For the text-containing cell, return its midpoint in (x, y) coordinate format. 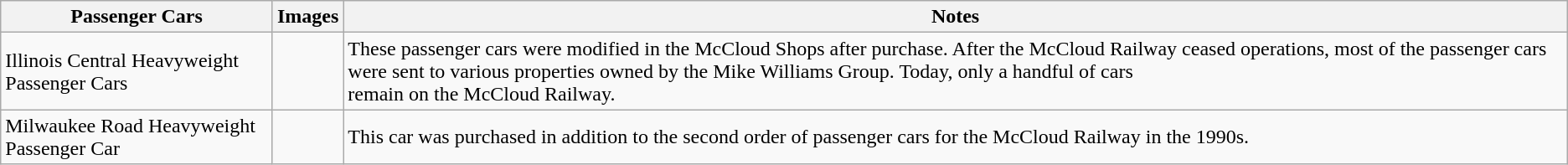
Images (307, 17)
Milwaukee Road Heavyweight Passenger Car (137, 137)
Illinois Central Heavyweight Passenger Cars (137, 71)
Passenger Cars (137, 17)
Notes (955, 17)
This car was purchased in addition to the second order of passenger cars for the McCloud Railway in the 1990s. (955, 137)
